Capture the cell that displays the provided text and extract its [X, Y] central coordinate. 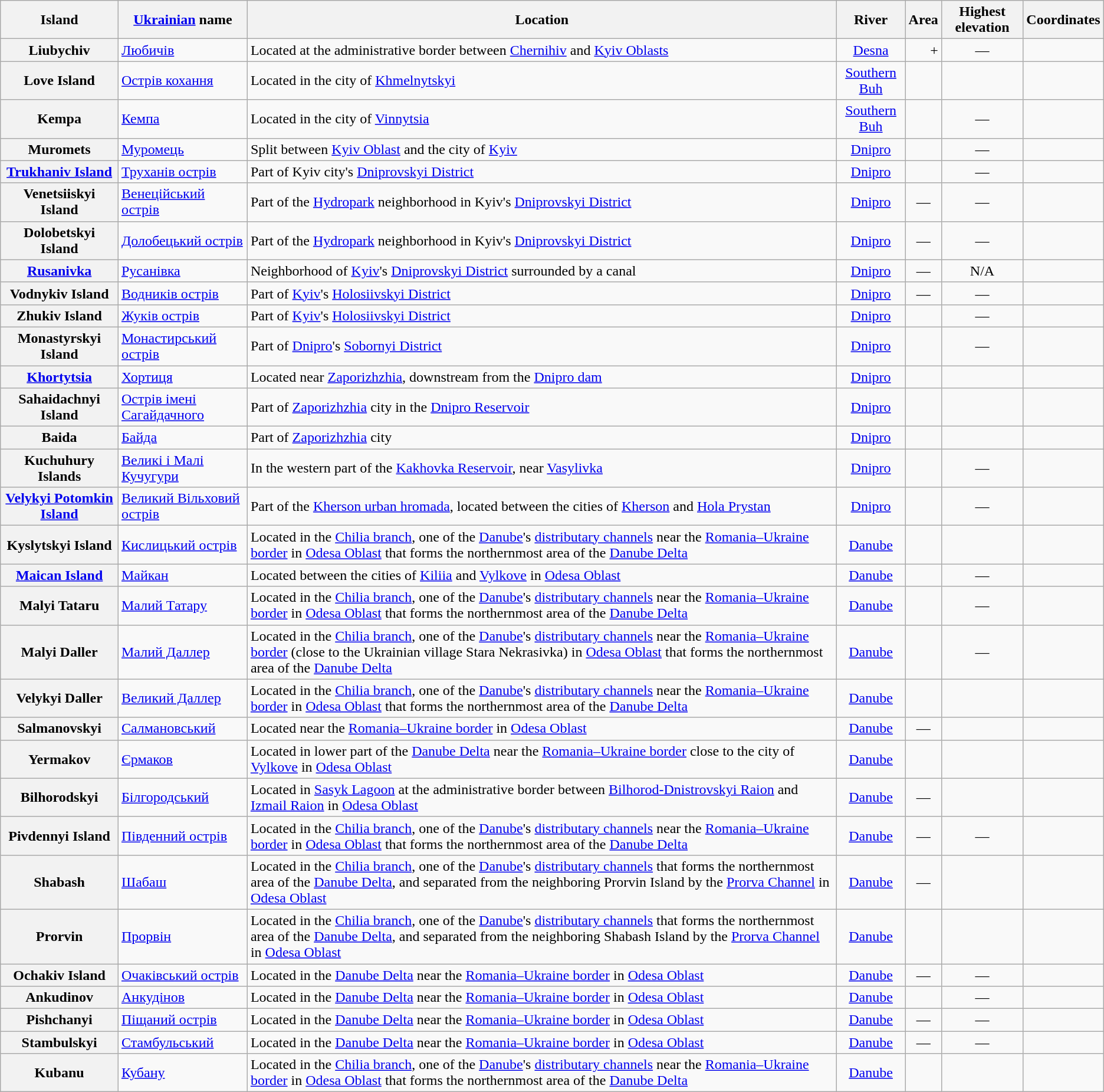
Острів кохання [183, 80]
Located in Sasyk Lagoon at the administrative border between Bilhorod-Dnistrovskyi Raion and Izmail Raion in Odesa Oblast [541, 798]
Жуків острів [183, 316]
Єрмаков [183, 759]
Ankudinov [60, 998]
Великі і Малі Кучугури [183, 468]
Dolobetskyi Island [60, 241]
Baida [60, 438]
Білгородський [183, 798]
Malyi Daller [60, 652]
Kuchuhury Islands [60, 468]
Prorvin [60, 936]
Pivdennyi Island [60, 835]
N/A [982, 271]
Salmanovskyi [60, 729]
Прорвін [183, 936]
River [870, 20]
Velykyi Daller [60, 699]
Муромець [183, 149]
Part of Zaporizhzhia city [541, 438]
Located at the administrative border between Chernihiv and Kyiv Oblasts [541, 50]
Очаківський острів [183, 975]
Part of Kyiv city's Dniprovskyi District [541, 172]
Khortytsia [60, 377]
Love Island [60, 80]
Труханів острів [183, 172]
Кубану [183, 1073]
Bilhorodskyi [60, 798]
Yermakov [60, 759]
Location [541, 20]
Venetsiiskyi Island [60, 202]
Located near Zaporizhzhia, downstream from the Dnipro dam [541, 377]
Velykyi Potomkin Island [60, 506]
Located near the Romania–Ukraine border in Odesa Oblast [541, 729]
Салмановський [183, 729]
Vodnykiv Island [60, 293]
Maican Island [60, 575]
Монастирський острів [183, 346]
Великий Вільховий острів [183, 506]
Любичів [183, 50]
Coordinates [1063, 20]
Великий Даллер [183, 699]
Kempa [60, 119]
Part of the Kherson urban hromada, located between the cities of Kherson and Hola Prystan [541, 506]
Русанівка [183, 271]
Малий Татару [183, 605]
Kubanu [60, 1073]
Located between the cities of Kiliia and Vylkove in Odesa Oblast [541, 575]
Долобецький острів [183, 241]
Area [924, 20]
Part of Zaporizhzhia city in the Dnipro Reservoir [541, 407]
In the western part of the Kakhovka Reservoir, near Vasylivka [541, 468]
Kyslytskyi Island [60, 545]
Ochakiv Island [60, 975]
Хортиця [183, 377]
Part of Dnipro's Sobornyi District [541, 346]
Shabash [60, 882]
Stambulskyi [60, 1042]
Стамбульський [183, 1042]
Trukhaniv Island [60, 172]
Sahaidachnyi Island [60, 407]
+ [924, 50]
Ukrainian name [183, 20]
Malyi Tataru [60, 605]
Split between Kyiv Oblast and the city of Kyiv [541, 149]
Острів імені Сагайдачного [183, 407]
Водників острів [183, 293]
Muromets [60, 149]
Located in lower part of the Danube Delta near the Romania–Ukraine border close to the city of Vylkove in Odesa Oblast [541, 759]
Located in the city of Khmelnytskyi [541, 80]
Анкудінов [183, 998]
Pishchanyi [60, 1020]
Located in the city of Vinnytsia [541, 119]
Rusanivka [60, 271]
Піщаний острів [183, 1020]
Liubychiv [60, 50]
Neighborhood of Kyiv's Dniprovskyi District surrounded by a canal [541, 271]
Monastyrskyi Island [60, 346]
Desna [870, 50]
Кислицький острів [183, 545]
Майкан [183, 575]
Байда [183, 438]
Венеційський острів [183, 202]
Island [60, 20]
Південний острів [183, 835]
Zhukiv Island [60, 316]
Малий Даллер [183, 652]
Highest elevation [982, 20]
Шабаш [183, 882]
Кемпа [183, 119]
